Return (x, y) of the center of cell containing provided text 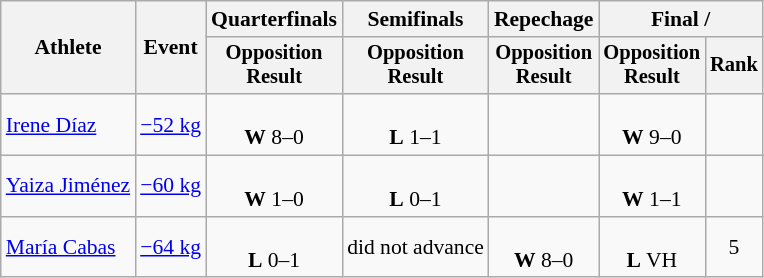
María Cabas (68, 248)
W 1–0 (274, 186)
Final / (680, 19)
Quarterfinals (274, 19)
Semifinals (416, 19)
Repechage (544, 19)
Rank (734, 66)
W 1–1 (652, 186)
Event (170, 48)
L VH (652, 248)
5 (734, 248)
−64 kg (170, 248)
Athlete (68, 48)
−60 kg (170, 186)
−52 kg (170, 124)
Yaiza Jiménez (68, 186)
Irene Díaz (68, 124)
did not advance (416, 248)
W 9–0 (652, 124)
L 1–1 (416, 124)
